From the cell containing the given text, extract its center point as (X, Y) coordinate. 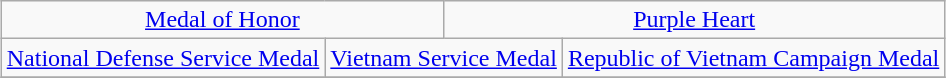
Medal of Honor (222, 20)
Purple Heart (694, 20)
Vietnam Service Medal (444, 58)
Republic of Vietnam Campaign Medal (753, 58)
National Defense Service Medal (163, 58)
